Determine the (X, Y) coordinate at the center of the cell enclosing the given text.  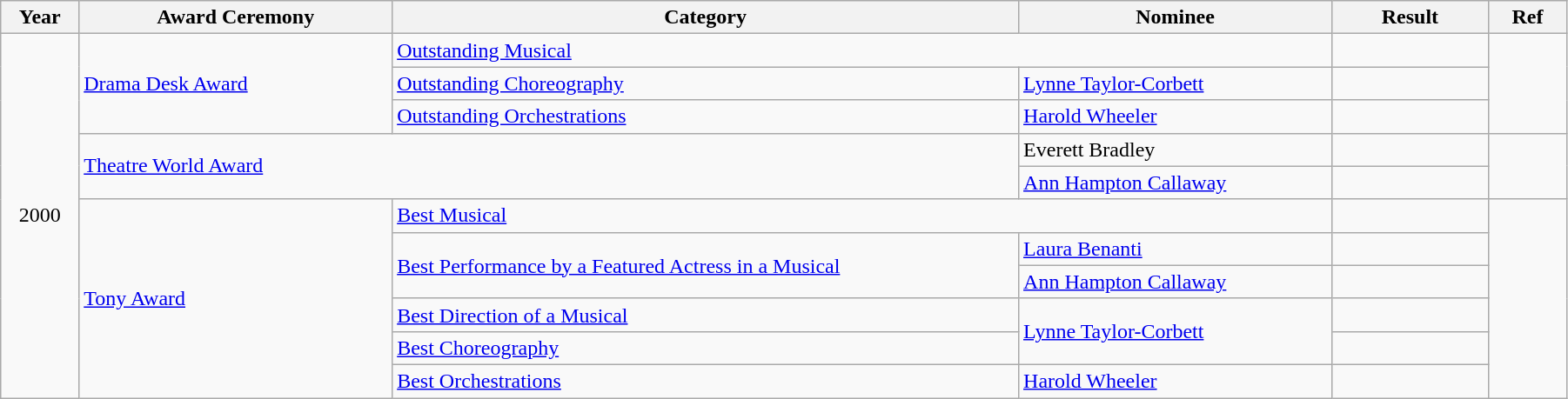
Drama Desk Award (236, 83)
Theatre World Award (549, 166)
Result (1410, 17)
Best Performance by a Featured Actress in a Musical (706, 265)
Outstanding Choreography (706, 83)
Outstanding Musical (862, 50)
Tony Award (236, 298)
2000 (40, 216)
Award Ceremony (236, 17)
Laura Benanti (1176, 249)
Year (40, 17)
Outstanding Orchestrations (706, 116)
Nominee (1176, 17)
Category (706, 17)
Best Orchestrations (706, 381)
Best Choreography (706, 348)
Everett Bradley (1176, 150)
Best Musical (862, 216)
Ref (1527, 17)
Best Direction of a Musical (706, 315)
